Locate the cell with the specified text and output its [X, Y] center coordinate. 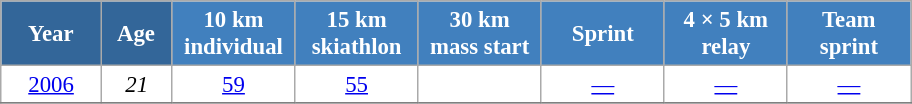
30 km mass start [480, 34]
21 [136, 85]
Team sprint [848, 34]
Sprint [602, 34]
15 km skiathlon [356, 34]
Age [136, 34]
4 × 5 km relay [726, 34]
Year [52, 34]
55 [356, 85]
59 [234, 85]
10 km individual [234, 34]
2006 [52, 85]
